Determine the (X, Y) coordinate at the center of the cell enclosing the given text.  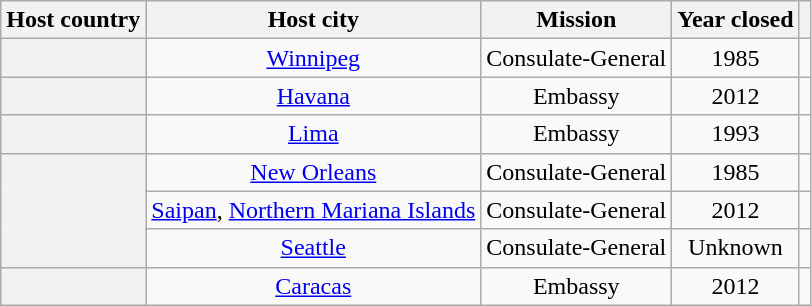
Winnipeg (314, 58)
New Orleans (314, 172)
Year closed (736, 20)
Havana (314, 96)
Unknown (736, 248)
Host city (314, 20)
Saipan, Northern Mariana Islands (314, 210)
Mission (576, 20)
Caracas (314, 286)
1993 (736, 134)
Seattle (314, 248)
Host country (74, 20)
Lima (314, 134)
